Output the [X, Y] coordinate of the center of the cell containing the given text.  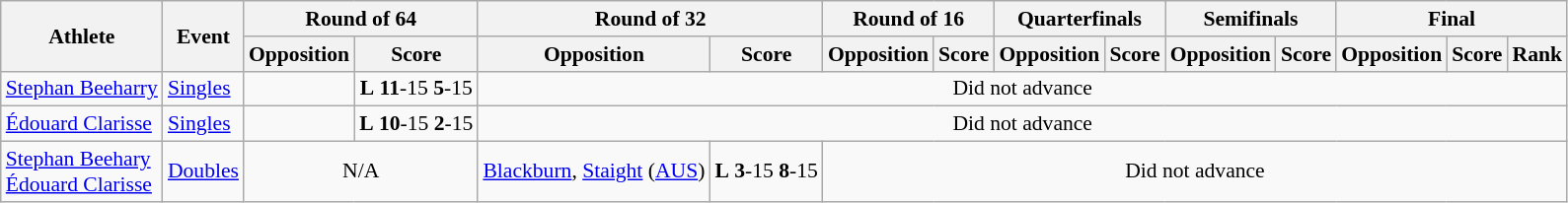
Édouard Clarisse [82, 124]
Round of 64 [361, 19]
Event [203, 35]
Stephan BeeharyÉdouard Clarisse [82, 171]
L 11-15 5-15 [416, 89]
Stephan Beeharry [82, 89]
Round of 32 [650, 19]
L 10-15 2-15 [416, 124]
Round of 16 [908, 19]
Quarterfinals [1080, 19]
Rank [1537, 54]
N/A [361, 171]
L 3-15 8-15 [766, 171]
Athlete [82, 35]
Final [1452, 19]
Semifinals [1251, 19]
Blackburn, Staight (AUS) [594, 171]
Doubles [203, 171]
